Provide the (X, Y) coordinate of the cell's center where the given text is located.  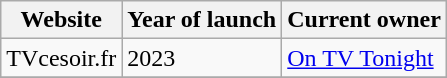
Current owner (364, 20)
On TV Tonight (364, 58)
2023 (202, 58)
Year of launch (202, 20)
TVcesoir.fr (62, 58)
Website (62, 20)
